Detect which cell encompasses the target text, then output its (X, Y) center coordinate. 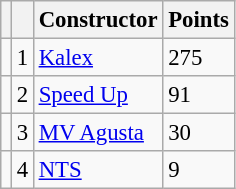
1 (22, 58)
3 (22, 133)
Constructor (98, 20)
Kalex (98, 58)
NTS (98, 170)
30 (198, 133)
9 (198, 170)
4 (22, 170)
91 (198, 95)
Points (198, 20)
2 (22, 95)
275 (198, 58)
MV Agusta (98, 133)
Speed Up (98, 95)
